Determine the [x, y] coordinate at the center of the cell enclosing the given text.  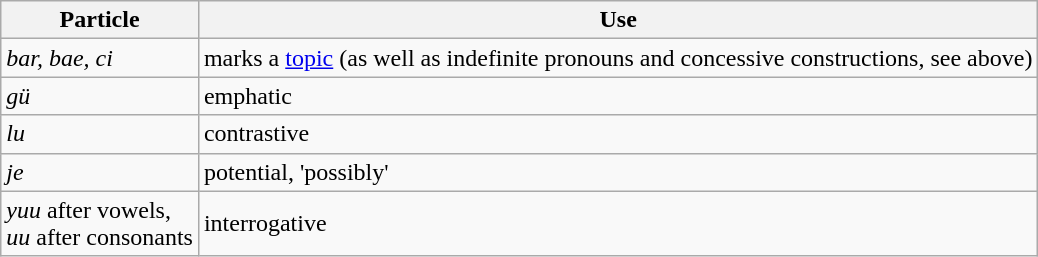
emphatic [618, 96]
je [100, 172]
Use [618, 20]
gü [100, 96]
yuu after vowels,uu after consonants [100, 224]
potential, 'possibly' [618, 172]
contrastive [618, 134]
marks a topic (as well as indefinite pronouns and concessive constructions, see above) [618, 58]
interrogative [618, 224]
lu [100, 134]
Particle [100, 20]
bar, bae, ci [100, 58]
